From the cell containing the given text, extract its center point as (X, Y) coordinate. 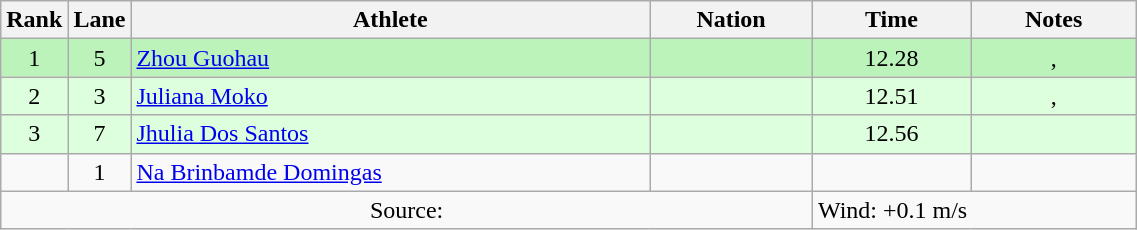
Notes (1054, 20)
5 (100, 58)
Athlete (390, 20)
Time (891, 20)
12.51 (891, 96)
Nation (732, 20)
Wind: +0.1 m/s (974, 210)
12.56 (891, 134)
Source: (407, 210)
2 (34, 96)
12.28 (891, 58)
Juliana Moko (390, 96)
Jhulia Dos Santos (390, 134)
Na Brinbamde Domingas (390, 172)
Zhou Guohau (390, 58)
Lane (100, 20)
Rank (34, 20)
7 (100, 134)
